Provide the (X, Y) coordinate of the cell's center where the given text is located.  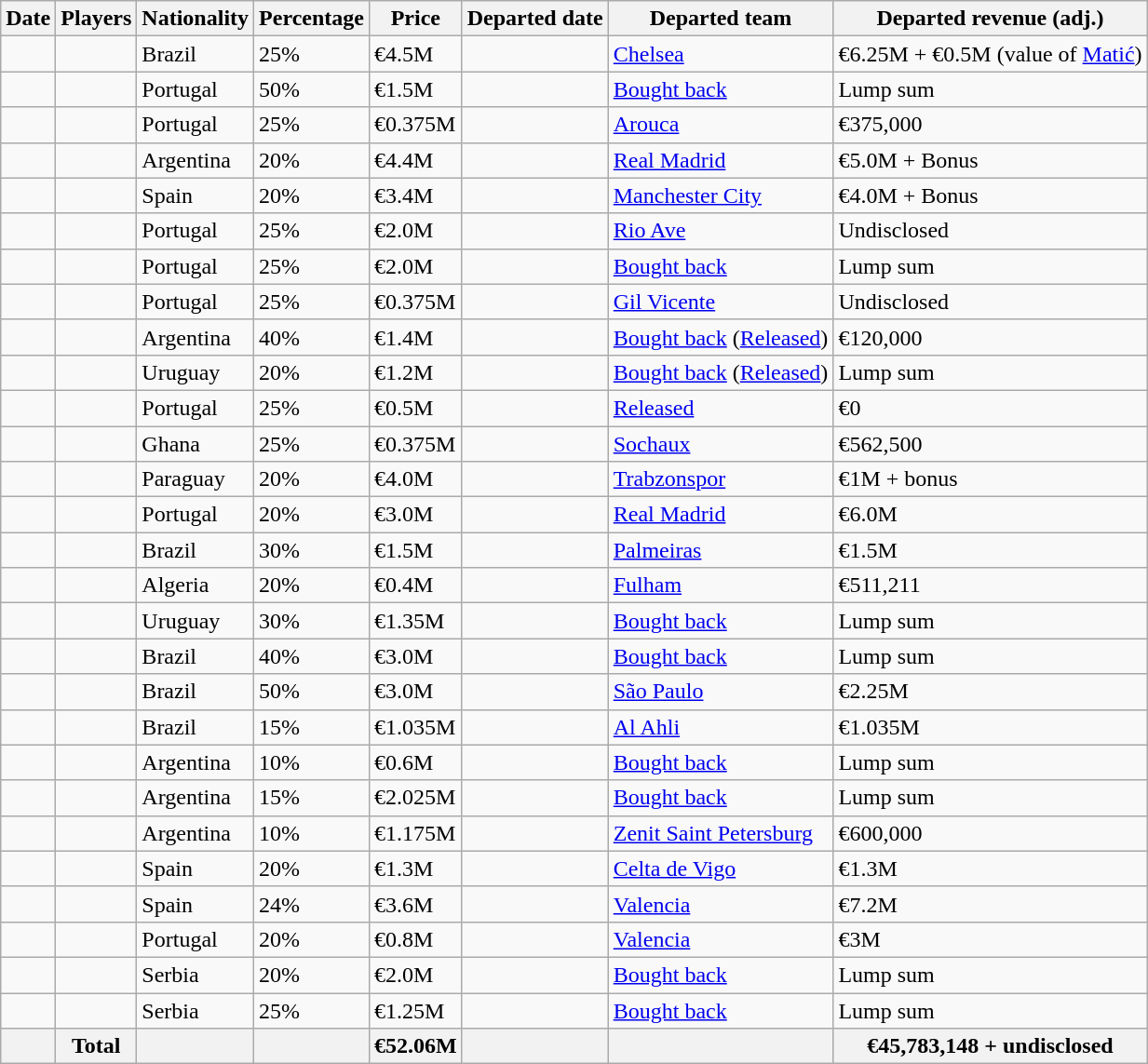
€120,000 (991, 337)
€0.6M (415, 762)
€375,000 (991, 125)
Chelsea (721, 54)
€2.25M (991, 692)
Price (415, 19)
Manchester City (721, 195)
Celta de Vigo (721, 869)
€0 (991, 408)
Departed team (721, 19)
€1.2M (415, 372)
€3.4M (415, 195)
€1.25M (415, 1010)
Algeria (196, 586)
24% (312, 904)
€45,783,148 + undisclosed (991, 1046)
Al Ahli (721, 727)
Fulham (721, 586)
Released (721, 408)
Nationality (196, 19)
€52.06M (415, 1046)
€5.0M + Bonus (991, 160)
Departed revenue (adj.) (991, 19)
€1.35M (415, 621)
Total (97, 1046)
Departed date (534, 19)
Trabzonspor (721, 479)
€562,500 (991, 444)
€4.5M (415, 54)
€600,000 (991, 833)
Sochaux (721, 444)
Palmeiras (721, 550)
€511,211 (991, 586)
Date (28, 19)
Rio Ave (721, 231)
€4.4M (415, 160)
€2.025M (415, 798)
Arouca (721, 125)
€4.0M (415, 479)
Players (97, 19)
Gil Vicente (721, 302)
€6.25M + €0.5M (value of Matić) (991, 54)
€0.4M (415, 586)
Ghana (196, 444)
Zenit Saint Petersburg (721, 833)
€1.175M (415, 833)
Percentage (312, 19)
€6.0M (991, 515)
€0.5M (415, 408)
€1M + bonus (991, 479)
€0.8M (415, 939)
€1.4M (415, 337)
Paraguay (196, 479)
€3M (991, 939)
São Paulo (721, 692)
€3.6M (415, 904)
€7.2M (991, 904)
€4.0M + Bonus (991, 195)
